Find where the given text appears and provide that cell's center as [X, Y] coordinate. 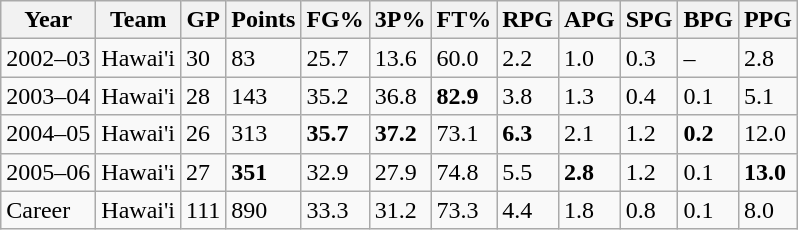
– [708, 58]
25.7 [335, 58]
12.0 [768, 134]
1.3 [589, 96]
SPG [649, 20]
73.3 [464, 210]
111 [204, 210]
Year [48, 20]
31.2 [400, 210]
Team [138, 20]
2005–06 [48, 172]
Career [48, 210]
13.0 [768, 172]
6.3 [528, 134]
13.6 [400, 58]
2003–04 [48, 96]
PPG [768, 20]
28 [204, 96]
74.8 [464, 172]
2002–03 [48, 58]
1.0 [589, 58]
32.9 [335, 172]
5.1 [768, 96]
RPG [528, 20]
Points [264, 20]
351 [264, 172]
73.1 [464, 134]
0.4 [649, 96]
0.8 [649, 210]
33.3 [335, 210]
5.5 [528, 172]
35.2 [335, 96]
37.2 [400, 134]
27 [204, 172]
FT% [464, 20]
1.8 [589, 210]
82.9 [464, 96]
FG% [335, 20]
60.0 [464, 58]
4.4 [528, 210]
2.1 [589, 134]
3P% [400, 20]
2.2 [528, 58]
GP [204, 20]
2004–05 [48, 134]
26 [204, 134]
313 [264, 134]
143 [264, 96]
0.2 [708, 134]
0.3 [649, 58]
BPG [708, 20]
35.7 [335, 134]
APG [589, 20]
8.0 [768, 210]
3.8 [528, 96]
30 [204, 58]
83 [264, 58]
36.8 [400, 96]
27.9 [400, 172]
890 [264, 210]
